Locate the cell with the specified text and output its (X, Y) center coordinate. 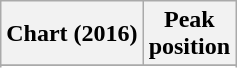
Chart (2016) (72, 34)
Peak position (189, 34)
